Detect which cell encompasses the target text, then output its [X, Y] center coordinate. 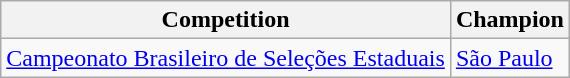
Competition [226, 20]
São Paulo [510, 58]
Campeonato Brasileiro de Seleções Estaduais [226, 58]
Champion [510, 20]
